For the text-containing cell, return its midpoint in (X, Y) coordinate format. 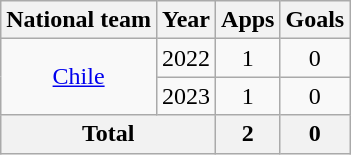
2022 (186, 58)
Apps (248, 20)
Year (186, 20)
Chile (79, 77)
2023 (186, 96)
Total (108, 134)
Goals (315, 20)
2 (248, 134)
National team (79, 20)
